Return [x, y] of the center of cell containing provided text 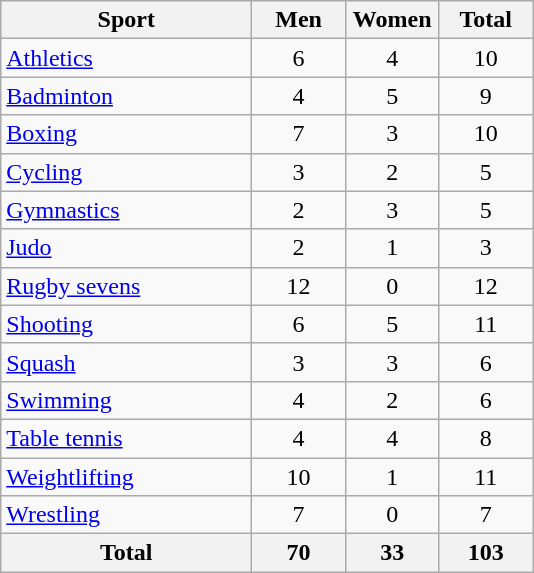
Gymnastics [126, 210]
Badminton [126, 96]
103 [486, 553]
Squash [126, 362]
Boxing [126, 134]
Men [299, 20]
8 [486, 438]
9 [486, 96]
Weightlifting [126, 477]
Wrestling [126, 515]
70 [299, 553]
33 [392, 553]
Rugby sevens [126, 286]
Swimming [126, 400]
Judo [126, 248]
Cycling [126, 172]
Sport [126, 20]
Athletics [126, 58]
Shooting [126, 324]
Table tennis [126, 438]
Women [392, 20]
